Extract the [x, y] coordinate from the center of the cell holding the provided text.  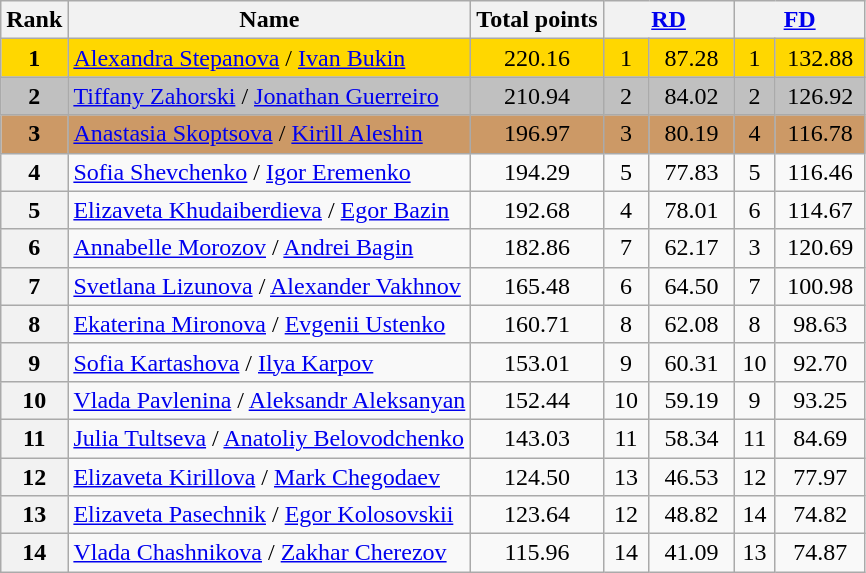
77.97 [820, 477]
165.48 [537, 286]
114.67 [820, 210]
74.87 [820, 553]
Alexandra Stepanova / Ivan Bukin [270, 58]
220.16 [537, 58]
126.92 [820, 96]
182.86 [537, 248]
46.53 [692, 477]
116.46 [820, 172]
41.09 [692, 553]
160.71 [537, 324]
84.02 [692, 96]
48.82 [692, 515]
Svetlana Lizunova / Alexander Vakhnov [270, 286]
152.44 [537, 400]
100.98 [820, 286]
74.82 [820, 515]
FD [800, 20]
Rank [34, 20]
Anastasia Skoptsova / Kirill Aleshin [270, 134]
84.69 [820, 438]
Julia Tultseva / Anatoliy Belovodchenko [270, 438]
143.03 [537, 438]
123.64 [537, 515]
115.96 [537, 553]
Vlada Chashnikova / Zakhar Cherezov [270, 553]
92.70 [820, 362]
60.31 [692, 362]
116.78 [820, 134]
Elizaveta Kirillova / Mark Chegodaev [270, 477]
62.08 [692, 324]
Sofia Shevchenko / Igor Eremenko [270, 172]
Sofia Kartashova / Ilya Karpov [270, 362]
210.94 [537, 96]
78.01 [692, 210]
Elizaveta Pasechnik / Egor Kolosovskii [270, 515]
124.50 [537, 477]
77.83 [692, 172]
98.63 [820, 324]
59.19 [692, 400]
58.34 [692, 438]
Vlada Pavlenina / Aleksandr Aleksanyan [270, 400]
80.19 [692, 134]
120.69 [820, 248]
Tiffany Zahorski / Jonathan Guerreiro [270, 96]
153.01 [537, 362]
62.17 [692, 248]
Elizaveta Khudaiberdieva / Egor Bazin [270, 210]
Annabelle Morozov / Andrei Bagin [270, 248]
64.50 [692, 286]
196.97 [537, 134]
93.25 [820, 400]
Name [270, 20]
Ekaterina Mironova / Evgenii Ustenko [270, 324]
Total points [537, 20]
87.28 [692, 58]
192.68 [537, 210]
194.29 [537, 172]
RD [668, 20]
132.88 [820, 58]
